For the text-containing cell, return its midpoint in [X, Y] coordinate format. 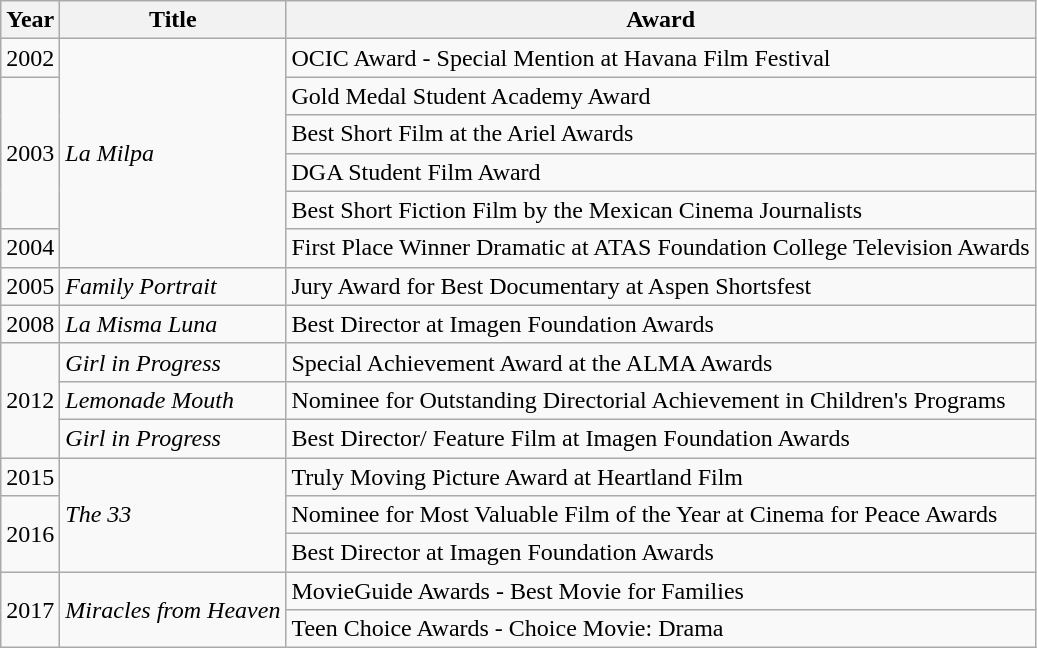
La Misma Luna [173, 324]
Nominee for Most Valuable Film of the Year at Cinema for Peace Awards [660, 515]
2005 [30, 286]
Best Director/ Feature Film at Imagen Foundation Awards [660, 438]
2008 [30, 324]
Gold Medal Student Academy Award [660, 96]
The 33 [173, 515]
2017 [30, 610]
Best Short Fiction Film by the Mexican Cinema Journalists [660, 210]
Miracles from Heaven [173, 610]
2016 [30, 534]
OCIC Award - Special Mention at Havana Film Festival [660, 58]
DGA Student Film Award [660, 172]
Family Portrait [173, 286]
First Place Winner Dramatic at ATAS Foundation College Television Awards [660, 248]
Special Achievement Award at the ALMA Awards [660, 362]
Lemonade Mouth [173, 400]
2004 [30, 248]
Nominee for Outstanding Directorial Achievement in Children's Programs [660, 400]
2015 [30, 477]
Jury Award for Best Documentary at Aspen Shortsfest [660, 286]
Award [660, 20]
2012 [30, 400]
Year [30, 20]
2003 [30, 153]
La Milpa [173, 153]
Title [173, 20]
Best Short Film at the Ariel Awards [660, 134]
Teen Choice Awards - Choice Movie: Drama [660, 629]
MovieGuide Awards - Best Movie for Families [660, 591]
2002 [30, 58]
Truly Moving Picture Award at Heartland Film [660, 477]
